Return (x, y) of the center of cell containing provided text 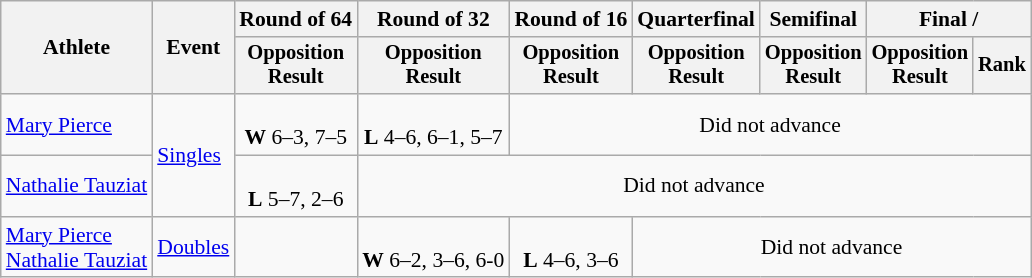
Semifinal (814, 19)
Rank (1002, 66)
Round of 64 (296, 19)
Nathalie Tauziat (76, 186)
Singles (193, 155)
Quarterfinal (696, 19)
Final / (949, 19)
Round of 32 (433, 19)
W 6–2, 3–6, 6-0 (433, 248)
Doubles (193, 248)
Event (193, 48)
Mary PierceNathalie Tauziat (76, 248)
L 4–6, 3–6 (570, 248)
L 5–7, 2–6 (296, 186)
W 6–3, 7–5 (296, 124)
Round of 16 (570, 19)
Mary Pierce (76, 124)
Athlete (76, 48)
L 4–6, 6–1, 5–7 (433, 124)
